Search for the cell housing the specified text and yield its [X, Y] center coordinate. 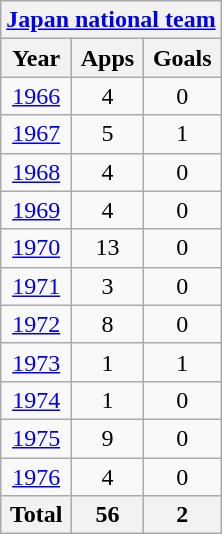
3 [108, 286]
Goals [182, 58]
1976 [36, 477]
1969 [36, 210]
1971 [36, 286]
2 [182, 515]
8 [108, 324]
1968 [36, 172]
1972 [36, 324]
1973 [36, 362]
1974 [36, 400]
1970 [36, 248]
1967 [36, 134]
Apps [108, 58]
1975 [36, 438]
9 [108, 438]
13 [108, 248]
Total [36, 515]
5 [108, 134]
Japan national team [111, 20]
1966 [36, 96]
56 [108, 515]
Year [36, 58]
